Return [x, y] of the center of cell containing provided text 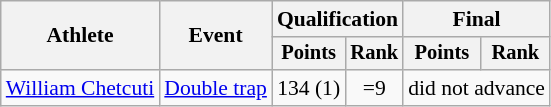
Final [476, 19]
=9 [374, 88]
did not advance [476, 88]
Qualification [338, 19]
134 (1) [308, 88]
Athlete [80, 36]
Event [216, 36]
Double trap [216, 88]
William Chetcuti [80, 88]
